Search for the cell housing the specified text and yield its (x, y) center coordinate. 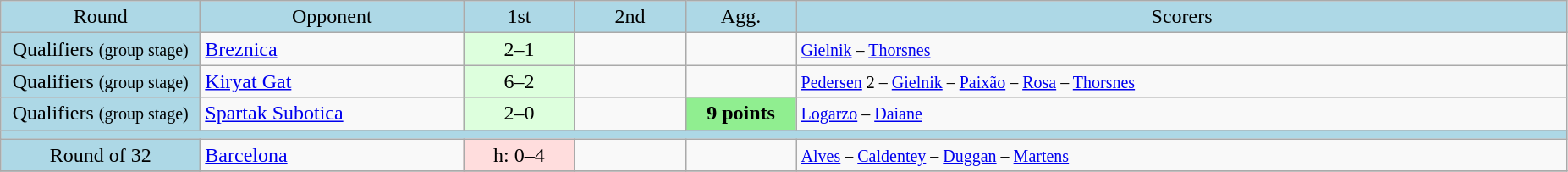
Barcelona (332, 155)
Logarzo – Daiane (1181, 114)
Scorers (1181, 17)
h: 0–4 (520, 155)
Round of 32 (101, 155)
2–1 (520, 49)
2–0 (520, 114)
Pedersen 2 – Gielnik – Paixão – Rosa – Thorsnes (1181, 81)
1st (520, 17)
6–2 (520, 81)
9 points (741, 114)
Agg. (741, 17)
Opponent (332, 17)
Gielnik – Thorsnes (1181, 49)
Alves – Caldentey – Duggan – Martens (1181, 155)
Kiryat Gat (332, 81)
Spartak Subotica (332, 114)
2nd (630, 17)
Round (101, 17)
Breznica (332, 49)
